Locate the cell with the specified text and output its (X, Y) center coordinate. 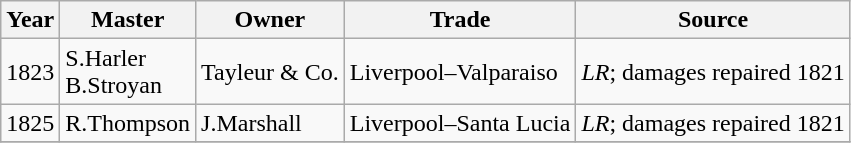
Tayleur & Co. (270, 72)
Year (30, 20)
R.Thompson (128, 123)
1823 (30, 72)
Owner (270, 20)
Master (128, 20)
Liverpool–Santa Lucia (460, 123)
1825 (30, 123)
J.Marshall (270, 123)
Liverpool–Valparaiso (460, 72)
Trade (460, 20)
S.HarlerB.Stroyan (128, 72)
Source (713, 20)
